Detect which cell encompasses the target text, then output its [X, Y] center coordinate. 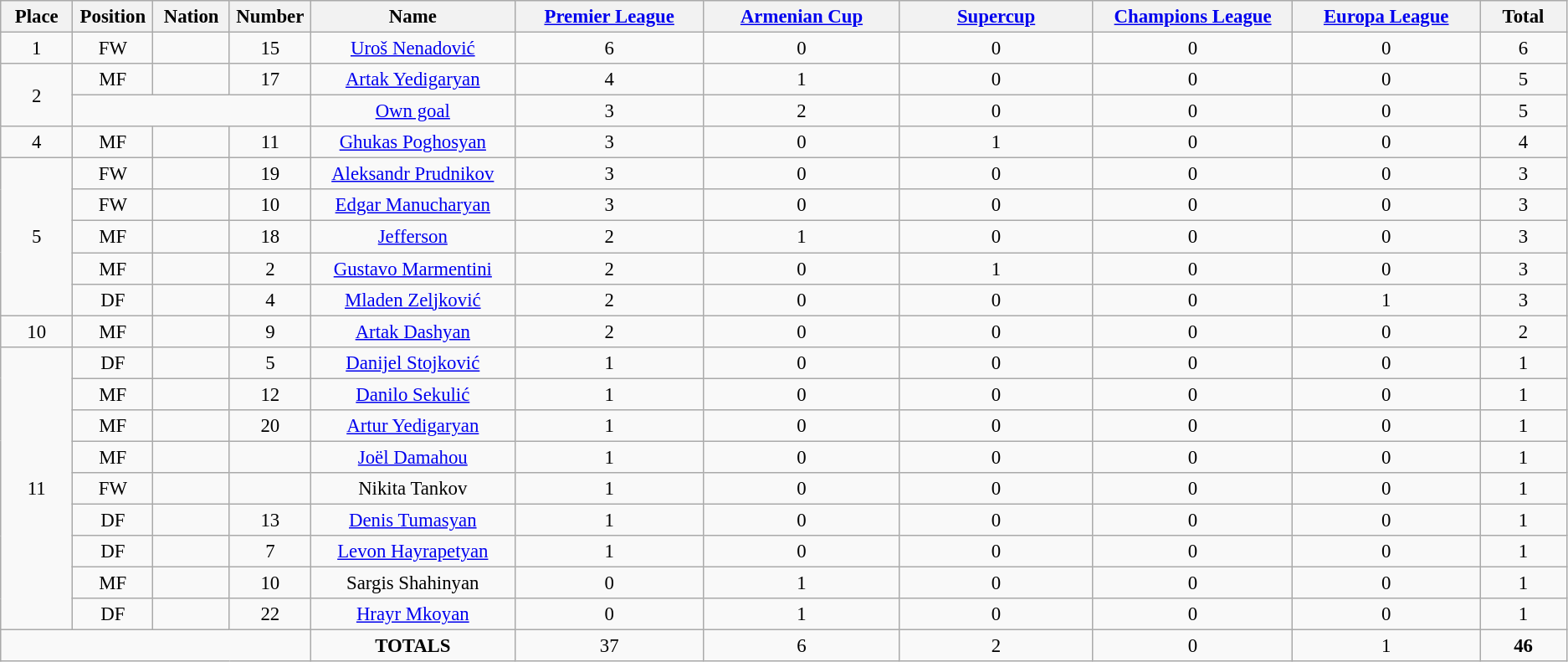
Uroš Nenadović [412, 49]
12 [269, 394]
Position [113, 17]
Artur Yedigaryan [412, 426]
20 [269, 426]
Levon Hayrapetyan [412, 552]
Denis Tumasyan [412, 520]
Mladen Zeljković [412, 300]
17 [269, 80]
TOTALS [412, 646]
Joël Damahou [412, 457]
Edgar Manucharyan [412, 205]
Ghukas Poghosyan [412, 142]
Number [269, 17]
Place [37, 17]
Total [1524, 17]
Supercup [997, 17]
Nation [191, 17]
Premier League [609, 17]
Armenian Cup [802, 17]
18 [269, 237]
37 [609, 646]
22 [269, 614]
Champions League [1192, 17]
Artak Dashyan [412, 331]
Nikita Tankov [412, 489]
Own goal [412, 111]
19 [269, 174]
15 [269, 49]
Aleksandr Prudnikov [412, 174]
7 [269, 552]
9 [269, 331]
Gustavo Marmentini [412, 269]
Artak Yedigaryan [412, 80]
Europa League [1386, 17]
Danilo Sekulić [412, 394]
Name [412, 17]
46 [1524, 646]
Jefferson [412, 237]
Hrayr Mkoyan [412, 614]
Danijel Stojković [412, 362]
Sargis Shahinyan [412, 583]
13 [269, 520]
